Determine the [X, Y] coordinate at the center of the cell enclosing the given text.  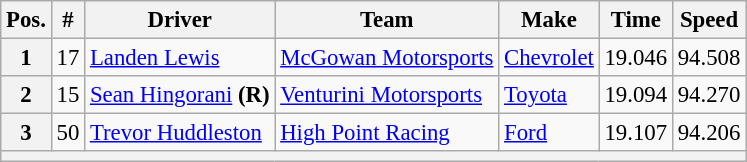
19.046 [636, 58]
Time [636, 20]
3 [26, 133]
Landen Lewis [180, 58]
Toyota [549, 95]
Trevor Huddleston [180, 133]
94.508 [708, 58]
19.094 [636, 95]
19.107 [636, 133]
15 [68, 95]
Sean Hingorani (R) [180, 95]
McGowan Motorsports [387, 58]
Team [387, 20]
Chevrolet [549, 58]
50 [68, 133]
94.206 [708, 133]
94.270 [708, 95]
# [68, 20]
1 [26, 58]
Pos. [26, 20]
Driver [180, 20]
17 [68, 58]
Venturini Motorsports [387, 95]
Make [549, 20]
2 [26, 95]
High Point Racing [387, 133]
Ford [549, 133]
Speed [708, 20]
